Provide the (x, y) coordinate of the cell's center where the given text is located.  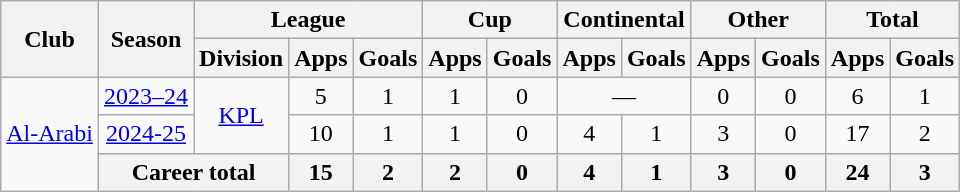
Cup (490, 20)
Season (146, 39)
— (624, 96)
Continental (624, 20)
6 (857, 96)
Al-Arabi (50, 134)
15 (321, 172)
League (308, 20)
17 (857, 134)
KPL (242, 115)
5 (321, 96)
Career total (193, 172)
24 (857, 172)
Total (892, 20)
2024-25 (146, 134)
2023–24 (146, 96)
Division (242, 58)
10 (321, 134)
Other (758, 20)
Club (50, 39)
